Detect which cell encompasses the target text, then output its (x, y) center coordinate. 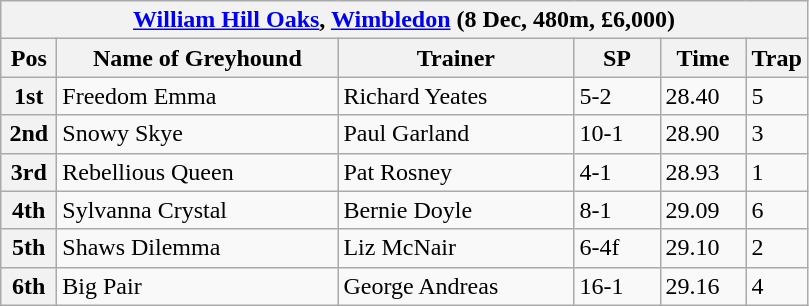
4th (29, 210)
Rebellious Queen (198, 172)
5 (776, 96)
Snowy Skye (198, 134)
6th (29, 286)
Pos (29, 58)
5-2 (617, 96)
2nd (29, 134)
4 (776, 286)
Paul Garland (456, 134)
29.09 (703, 210)
Shaws Dilemma (198, 248)
6 (776, 210)
Trap (776, 58)
Sylvanna Crystal (198, 210)
5th (29, 248)
1 (776, 172)
28.90 (703, 134)
29.10 (703, 248)
Time (703, 58)
George Andreas (456, 286)
8-1 (617, 210)
4-1 (617, 172)
Name of Greyhound (198, 58)
Liz McNair (456, 248)
29.16 (703, 286)
16-1 (617, 286)
28.93 (703, 172)
Pat Rosney (456, 172)
Bernie Doyle (456, 210)
10-1 (617, 134)
SP (617, 58)
3rd (29, 172)
William Hill Oaks, Wimbledon (8 Dec, 480m, £6,000) (404, 20)
3 (776, 134)
6-4f (617, 248)
2 (776, 248)
Freedom Emma (198, 96)
Richard Yeates (456, 96)
Big Pair (198, 286)
1st (29, 96)
Trainer (456, 58)
28.40 (703, 96)
